Search for the cell housing the specified text and yield its (x, y) center coordinate. 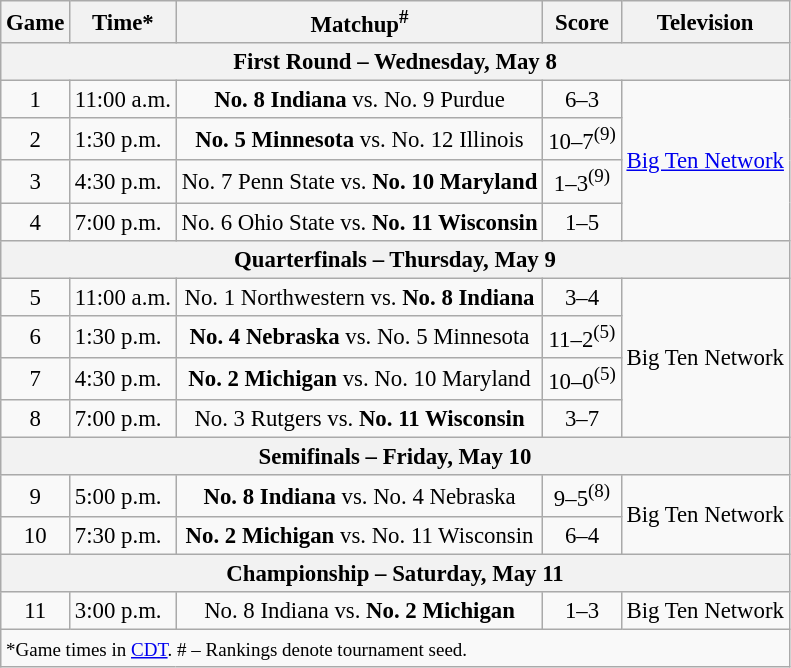
6–4 (582, 536)
6 (36, 336)
11–2(5) (582, 336)
3 (36, 181)
10 (36, 536)
11 (36, 611)
Quarterfinals – Thursday, May 9 (395, 259)
Matchup# (360, 22)
*Game times in CDT. # – Rankings denote tournament seed. (395, 649)
1–3 (582, 611)
3:00 p.m. (124, 611)
2 (36, 139)
Television (705, 22)
9–5(8) (582, 496)
No. 7 Penn State vs. No. 10 Maryland (360, 181)
Score (582, 22)
10–0(5) (582, 379)
No. 5 Minnesota vs. No. 12 Illinois (360, 139)
No. 1 Northwestern vs. No. 8 Indiana (360, 297)
9 (36, 496)
1–3(9) (582, 181)
Time* (124, 22)
1–5 (582, 222)
3–7 (582, 419)
6–3 (582, 100)
No. 3 Rutgers vs. No. 11 Wisconsin (360, 419)
1 (36, 100)
Semifinals – Friday, May 10 (395, 456)
First Round – Wednesday, May 8 (395, 62)
5 (36, 297)
7:30 p.m. (124, 536)
8 (36, 419)
5:00 p.m. (124, 496)
10–7(9) (582, 139)
No. 6 Ohio State vs. No. 11 Wisconsin (360, 222)
7 (36, 379)
No. 8 Indiana vs. No. 9 Purdue (360, 100)
No. 2 Michigan vs. No. 10 Maryland (360, 379)
4 (36, 222)
No. 8 Indiana vs. No. 2 Michigan (360, 611)
No. 8 Indiana vs. No. 4 Nebraska (360, 496)
Championship – Saturday, May 11 (395, 574)
No. 2 Michigan vs. No. 11 Wisconsin (360, 536)
3–4 (582, 297)
No. 4 Nebraska vs. No. 5 Minnesota (360, 336)
Game (36, 22)
